From the cell containing the given text, extract its center point as (X, Y) coordinate. 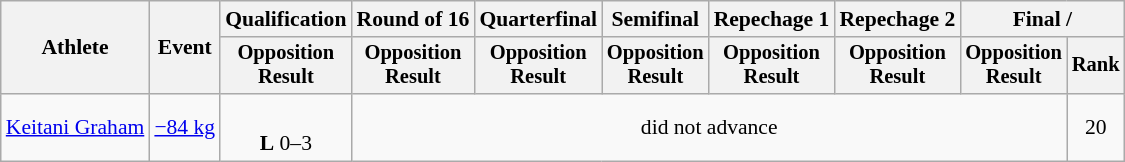
Repechage 1 (772, 19)
Athlete (76, 48)
Rank (1096, 66)
Quarterfinal (538, 19)
did not advance (708, 128)
Event (184, 48)
Semifinal (656, 19)
20 (1096, 128)
Keitani Graham (76, 128)
Final / (1042, 19)
Repechage 2 (897, 19)
Qualification (286, 19)
L 0–3 (286, 128)
−84 kg (184, 128)
Round of 16 (412, 19)
